Extract the (X, Y) coordinate from the center of the cell holding the provided text.  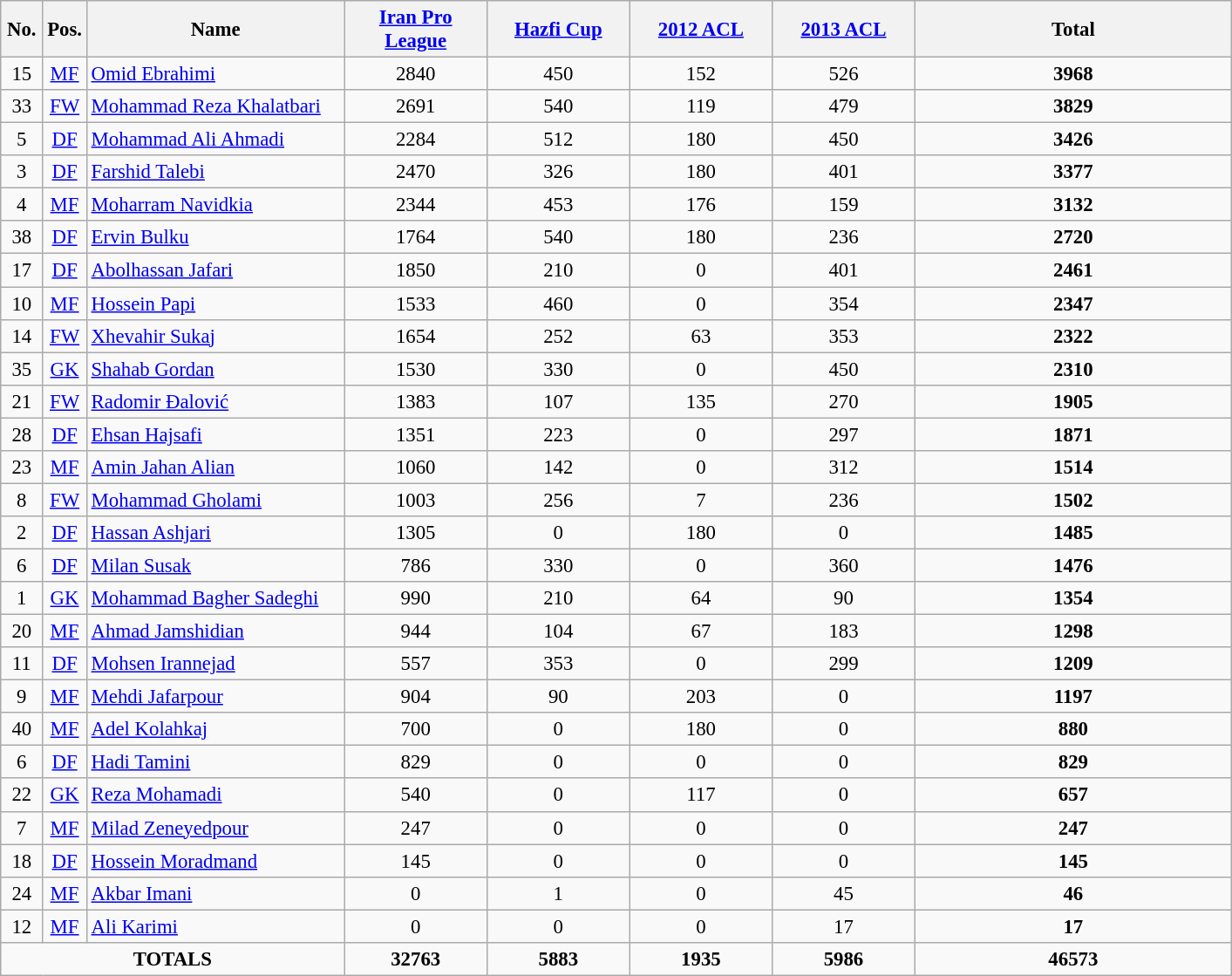
1514 (1072, 468)
9 (22, 697)
28 (22, 434)
135 (701, 401)
33 (22, 106)
1298 (1072, 631)
270 (844, 401)
2310 (1072, 369)
152 (701, 74)
Mohammad Ali Ahmadi (215, 140)
24 (22, 893)
Abolhassan Jafari (215, 270)
Adel Kolahkaj (215, 729)
2347 (1072, 304)
63 (701, 336)
2 (22, 533)
1476 (1072, 565)
Reza Mohamadi (215, 795)
3829 (1072, 106)
223 (558, 434)
1003 (416, 500)
Hassan Ashjari (215, 533)
2013 ACL (844, 30)
32763 (416, 959)
1764 (416, 238)
183 (844, 631)
657 (1072, 795)
Hossein Moradmand (215, 861)
1351 (416, 434)
Milad Zeneyedpour (215, 828)
700 (416, 729)
Omid Ebrahimi (215, 74)
117 (701, 795)
11 (22, 664)
35 (22, 369)
1533 (416, 304)
Mehdi Jafarpour (215, 697)
354 (844, 304)
2720 (1072, 238)
786 (416, 565)
479 (844, 106)
176 (701, 205)
Hadi Tamini (215, 762)
46 (1072, 893)
142 (558, 468)
1905 (1072, 401)
64 (701, 598)
1871 (1072, 434)
1502 (1072, 500)
3968 (1072, 74)
256 (558, 500)
3132 (1072, 205)
Ervin Bulku (215, 238)
944 (416, 631)
904 (416, 697)
20 (22, 631)
23 (22, 468)
3377 (1072, 172)
1383 (416, 401)
5883 (558, 959)
Iran Pro League (416, 30)
Radomir Đalović (215, 401)
5 (22, 140)
Farshid Talebi (215, 172)
1654 (416, 336)
Moharram Navidkia (215, 205)
14 (22, 336)
460 (558, 304)
3 (22, 172)
Ehsan Hajsafi (215, 434)
No. (22, 30)
Mohammad Reza Khalatbari (215, 106)
15 (22, 74)
Hossein Papi (215, 304)
40 (22, 729)
22 (22, 795)
2691 (416, 106)
Ali Karimi (215, 926)
21 (22, 401)
4 (22, 205)
1850 (416, 270)
299 (844, 664)
12 (22, 926)
203 (701, 697)
557 (416, 664)
Shahab Gordan (215, 369)
Mohsen Irannejad (215, 664)
TOTALS (173, 959)
45 (844, 893)
526 (844, 74)
Hazfi Cup (558, 30)
512 (558, 140)
8 (22, 500)
18 (22, 861)
Milan Susak (215, 565)
Akbar Imani (215, 893)
Ahmad Jamshidian (215, 631)
2461 (1072, 270)
880 (1072, 729)
252 (558, 336)
1197 (1072, 697)
Pos. (65, 30)
2284 (416, 140)
Xhevahir Sukaj (215, 336)
46573 (1072, 959)
297 (844, 434)
107 (558, 401)
1935 (701, 959)
159 (844, 205)
1209 (1072, 664)
Name (215, 30)
1354 (1072, 598)
1305 (416, 533)
2012 ACL (701, 30)
Amin Jahan Alian (215, 468)
990 (416, 598)
3426 (1072, 140)
Mohammad Gholami (215, 500)
2470 (416, 172)
104 (558, 631)
Mohammad Bagher Sadeghi (215, 598)
Total (1072, 30)
2840 (416, 74)
119 (701, 106)
10 (22, 304)
453 (558, 205)
326 (558, 172)
2322 (1072, 336)
1060 (416, 468)
312 (844, 468)
5986 (844, 959)
1530 (416, 369)
67 (701, 631)
360 (844, 565)
38 (22, 238)
1485 (1072, 533)
2344 (416, 205)
